Return (x, y) of the center of cell containing provided text 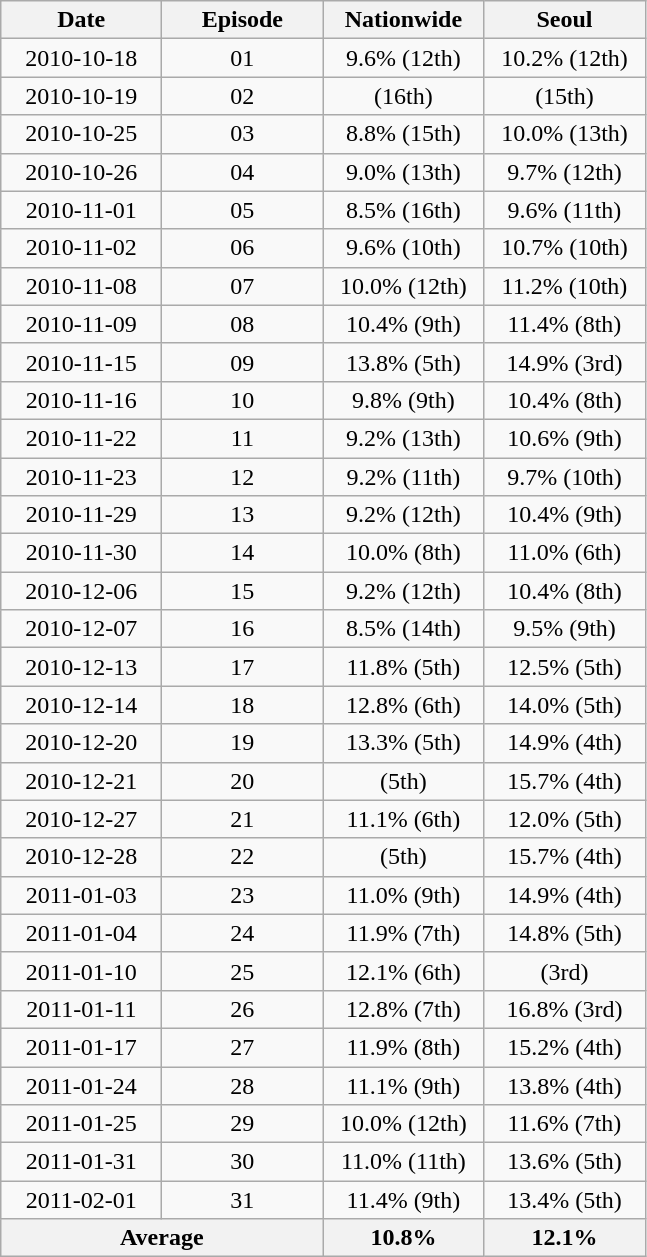
06 (242, 248)
10.7% (10th) (564, 248)
13.3% (5th) (404, 743)
12.5% (5th) (564, 667)
2010-11-29 (82, 515)
18 (242, 705)
2011-01-25 (82, 1124)
10.6% (9th) (564, 438)
14 (242, 553)
(3rd) (564, 971)
10.2% (12th) (564, 58)
2010-11-01 (82, 210)
10.0% (8th) (404, 553)
13.4% (5th) (564, 1200)
2010-10-18 (82, 58)
24 (242, 933)
(16th) (404, 96)
15 (242, 591)
16.8% (3rd) (564, 1009)
2011-01-31 (82, 1162)
2010-11-15 (82, 362)
27 (242, 1047)
28 (242, 1085)
19 (242, 743)
12.1% (6th) (404, 971)
9.5% (9th) (564, 629)
2010-12-07 (82, 629)
11.2% (10th) (564, 286)
9.2% (11th) (404, 477)
8.5% (14th) (404, 629)
02 (242, 96)
2010-11-30 (82, 553)
Date (82, 20)
Nationwide (404, 20)
9.8% (9th) (404, 400)
12.1% (564, 1238)
Seoul (564, 20)
20 (242, 781)
9.7% (10th) (564, 477)
2011-01-17 (82, 1047)
29 (242, 1124)
2010-12-27 (82, 819)
01 (242, 58)
2011-01-10 (82, 971)
14.8% (5th) (564, 933)
11.8% (5th) (404, 667)
2010-12-13 (82, 667)
12.8% (7th) (404, 1009)
9.6% (11th) (564, 210)
2010-12-28 (82, 857)
07 (242, 286)
11 (242, 438)
10.8% (404, 1238)
10 (242, 400)
26 (242, 1009)
11.6% (7th) (564, 1124)
2010-11-09 (82, 324)
2010-10-26 (82, 172)
2010-11-23 (82, 477)
2010-11-22 (82, 438)
2010-12-14 (82, 705)
2010-11-16 (82, 400)
11.4% (8th) (564, 324)
2010-10-25 (82, 134)
2010-12-21 (82, 781)
12 (242, 477)
23 (242, 895)
Episode (242, 20)
11.0% (11th) (404, 1162)
12.0% (5th) (564, 819)
21 (242, 819)
Average (162, 1238)
22 (242, 857)
9.7% (12th) (564, 172)
9.6% (12th) (404, 58)
05 (242, 210)
8.5% (16th) (404, 210)
2010-12-06 (82, 591)
2010-12-20 (82, 743)
11.4% (9th) (404, 1200)
11.0% (6th) (564, 553)
13.8% (4th) (564, 1085)
9.6% (10th) (404, 248)
17 (242, 667)
30 (242, 1162)
15.2% (4th) (564, 1047)
16 (242, 629)
04 (242, 172)
11.0% (9th) (404, 895)
11.1% (9th) (404, 1085)
13 (242, 515)
14.9% (3rd) (564, 362)
9.0% (13th) (404, 172)
2011-01-24 (82, 1085)
13.6% (5th) (564, 1162)
25 (242, 971)
2011-01-04 (82, 933)
2011-02-01 (82, 1200)
2010-11-08 (82, 286)
13.8% (5th) (404, 362)
11.9% (8th) (404, 1047)
08 (242, 324)
09 (242, 362)
11.9% (7th) (404, 933)
(15th) (564, 96)
11.1% (6th) (404, 819)
9.2% (13th) (404, 438)
03 (242, 134)
10.0% (13th) (564, 134)
2010-10-19 (82, 96)
8.8% (15th) (404, 134)
2011-01-11 (82, 1009)
31 (242, 1200)
14.0% (5th) (564, 705)
2011-01-03 (82, 895)
2010-11-02 (82, 248)
12.8% (6th) (404, 705)
